Extract the (x, y) coordinate from the center of the cell holding the provided text.  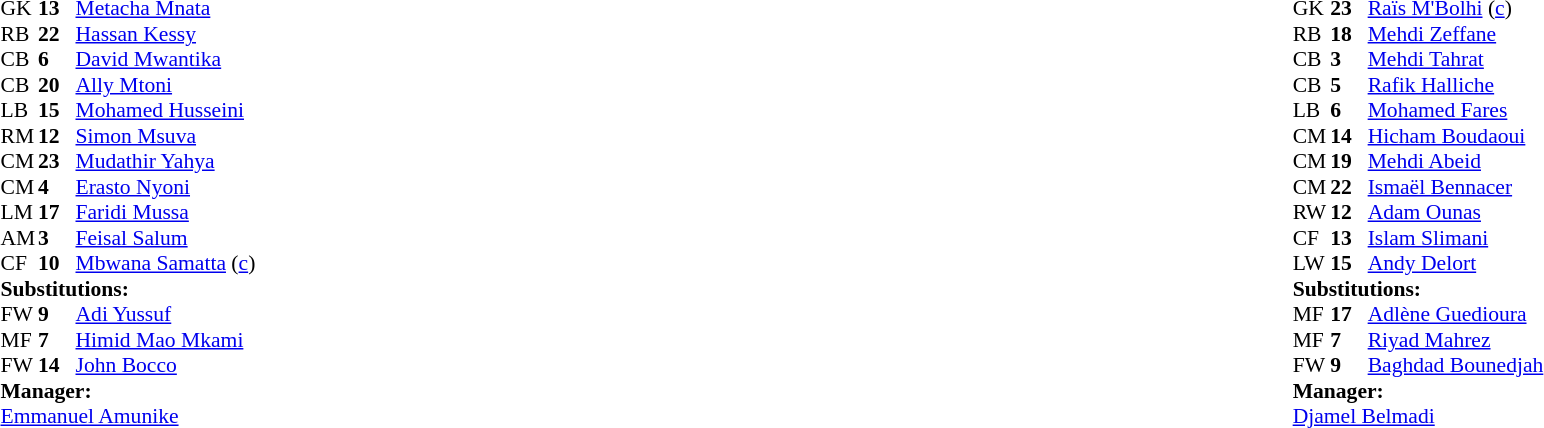
20 (57, 85)
Hicham Boudaoui (1456, 136)
RW (1312, 213)
Rafik Halliche (1456, 85)
Adam Ounas (1456, 213)
Hassan Kessy (166, 34)
Erasto Nyoni (166, 187)
5 (1349, 85)
Baghdad Bounedjah (1456, 365)
Himid Mao Mkami (166, 340)
Mudathir Yahya (166, 161)
Mohamed Husseini (166, 111)
19 (1349, 161)
18 (1349, 34)
Adlène Guedioura (1456, 315)
Adi Yussuf (166, 315)
Mehdi Tahrat (1456, 59)
Faridi Mussa (166, 213)
Ally Mtoni (166, 85)
Riyad Mahrez (1456, 340)
Islam Slimani (1456, 238)
Simon Msuva (166, 136)
David Mwantika (166, 59)
Mohamed Fares (1456, 111)
Mbwana Samatta (c) (166, 263)
LW (1312, 263)
4 (57, 187)
LM (19, 213)
10 (57, 263)
John Bocco (166, 365)
Mehdi Abeid (1456, 161)
RM (19, 136)
13 (1349, 238)
Andy Delort (1456, 263)
23 (57, 161)
AM (19, 238)
Feisal Salum (166, 238)
Ismaël Bennacer (1456, 187)
Mehdi Zeffane (1456, 34)
